Scan for the cell matching the given text and deliver its (x, y) coordinate at center. 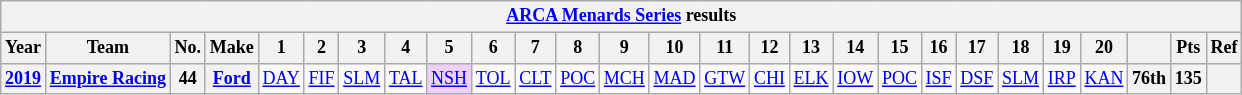
Pts (1188, 48)
6 (492, 48)
12 (770, 48)
135 (1188, 78)
No. (188, 48)
13 (811, 48)
ISF (938, 78)
Ref (1224, 48)
7 (536, 48)
14 (856, 48)
5 (450, 48)
17 (977, 48)
9 (625, 48)
76th (1150, 78)
16 (938, 48)
10 (674, 48)
20 (1104, 48)
ELK (811, 78)
8 (578, 48)
ARCA Menards Series results (622, 16)
Empire Racing (108, 78)
2 (322, 48)
4 (406, 48)
DAY (281, 78)
CLT (536, 78)
KAN (1104, 78)
GTW (725, 78)
CHI (770, 78)
IOW (856, 78)
18 (1021, 48)
Ford (232, 78)
DSF (977, 78)
IRP (1062, 78)
Year (24, 48)
3 (362, 48)
Team (108, 48)
TOL (492, 78)
15 (900, 48)
19 (1062, 48)
MCH (625, 78)
MAD (674, 78)
FIF (322, 78)
TAL (406, 78)
1 (281, 48)
44 (188, 78)
Make (232, 48)
11 (725, 48)
NSH (450, 78)
2019 (24, 78)
